Search for the cell housing the specified text and yield its [X, Y] center coordinate. 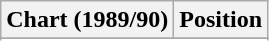
Position [221, 20]
Chart (1989/90) [88, 20]
